Detect which cell encompasses the target text, then output its (x, y) center coordinate. 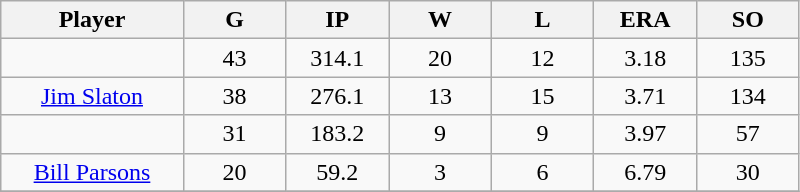
6 (542, 172)
G (234, 20)
314.1 (338, 58)
W (440, 20)
183.2 (338, 134)
ERA (646, 20)
3 (440, 172)
3.97 (646, 134)
SO (748, 20)
57 (748, 134)
Bill Parsons (92, 172)
31 (234, 134)
276.1 (338, 96)
30 (748, 172)
13 (440, 96)
L (542, 20)
6.79 (646, 172)
Jim Slaton (92, 96)
15 (542, 96)
38 (234, 96)
Player (92, 20)
3.71 (646, 96)
135 (748, 58)
12 (542, 58)
59.2 (338, 172)
134 (748, 96)
43 (234, 58)
IP (338, 20)
3.18 (646, 58)
